Provide the (X, Y) coordinate of the cell's center where the given text is located.  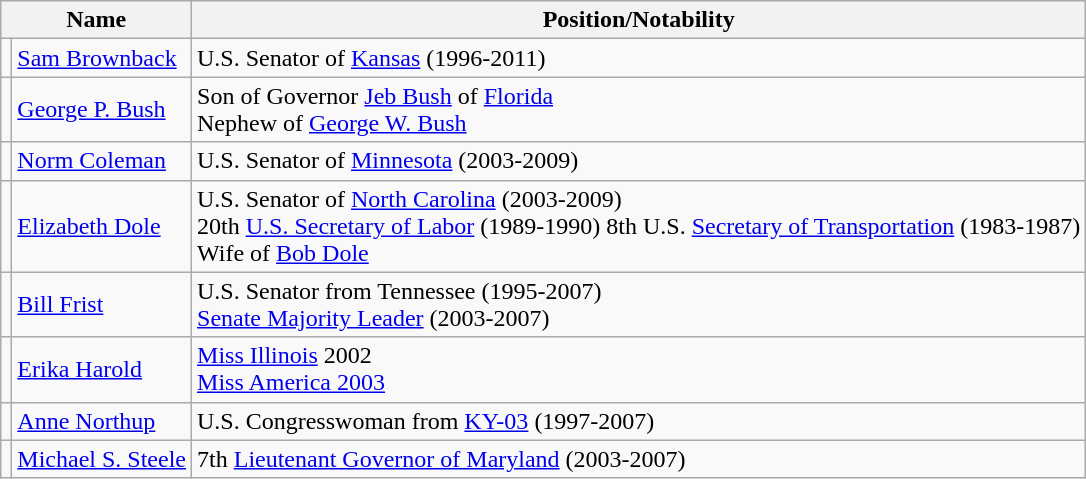
Norm Coleman (102, 161)
7th Lieutenant Governor of Maryland (2003-2007) (639, 459)
Bill Frist (102, 304)
U.S. Congresswoman from KY-03 (1997-2007) (639, 421)
Miss Illinois 2002Miss America 2003 (639, 370)
Anne Northup (102, 421)
Name (96, 20)
Michael S. Steele (102, 459)
Sam Brownback (102, 58)
U.S. Senator of Minnesota (2003-2009) (639, 161)
U.S. Senator of North Carolina (2003-2009)20th U.S. Secretary of Labor (1989-1990) 8th U.S. Secretary of Transportation (1983-1987)Wife of Bob Dole (639, 226)
Position/Notability (639, 20)
George P. Bush (102, 110)
Erika Harold (102, 370)
U.S. Senator from Tennessee (1995-2007)Senate Majority Leader (2003-2007) (639, 304)
Elizabeth Dole (102, 226)
Son of Governor Jeb Bush of FloridaNephew of George W. Bush (639, 110)
U.S. Senator of Kansas (1996-2011) (639, 58)
